Search for the cell housing the specified text and yield its [x, y] center coordinate. 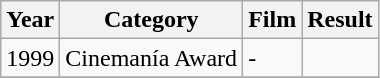
Cinemanía Award [152, 58]
Result [340, 20]
- [272, 58]
Category [152, 20]
Film [272, 20]
1999 [30, 58]
Year [30, 20]
